Return (x, y) of the center of cell containing provided text 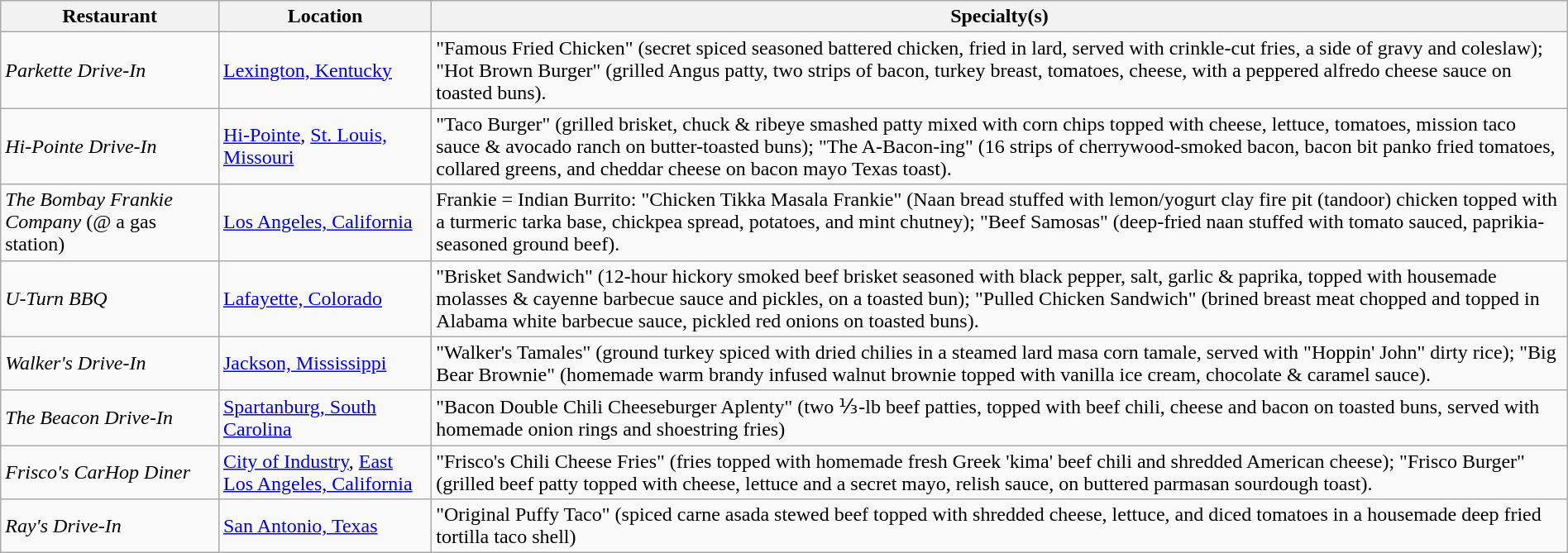
Hi-Pointe Drive-In (110, 146)
Jackson, Mississippi (324, 364)
Location (324, 17)
Hi-Pointe, St. Louis, Missouri (324, 146)
Spartanburg, South Carolina (324, 418)
Los Angeles, California (324, 222)
Parkette Drive-In (110, 70)
Ray's Drive-In (110, 526)
The Beacon Drive-In (110, 418)
Lexington, Kentucky (324, 70)
The Bombay Frankie Company (@ a gas station) (110, 222)
Restaurant (110, 17)
City of Industry, East Los Angeles, California (324, 473)
San Antonio, Texas (324, 526)
Specialty(s) (1000, 17)
Walker's Drive-In (110, 364)
Lafayette, Colorado (324, 298)
Frisco's CarHop Diner (110, 473)
U-Turn BBQ (110, 298)
